Return the [x, y] coordinate for the center point of the cell that contains the specified text.  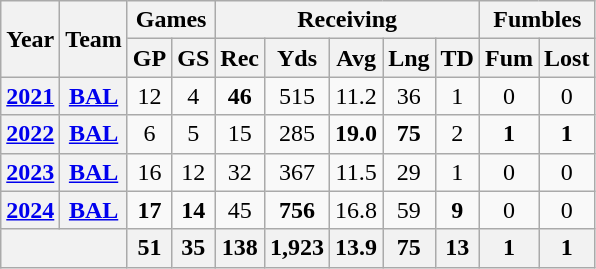
Receiving [348, 20]
4 [194, 96]
285 [298, 134]
6 [149, 134]
13.9 [356, 248]
GP [149, 58]
32 [240, 172]
11.5 [356, 172]
19.0 [356, 134]
Games [170, 20]
2021 [30, 96]
59 [409, 210]
2 [457, 134]
16 [149, 172]
Yds [298, 58]
51 [149, 248]
16.8 [356, 210]
756 [298, 210]
11.2 [356, 96]
13 [457, 248]
36 [409, 96]
2023 [30, 172]
Lng [409, 58]
14 [194, 210]
Year [30, 39]
Avg [356, 58]
515 [298, 96]
GS [194, 58]
2022 [30, 134]
Fum [508, 58]
1,923 [298, 248]
Fumbles [536, 20]
5 [194, 134]
Team [94, 39]
TD [457, 58]
138 [240, 248]
9 [457, 210]
46 [240, 96]
29 [409, 172]
Lost [567, 58]
15 [240, 134]
2024 [30, 210]
17 [149, 210]
45 [240, 210]
Rec [240, 58]
35 [194, 248]
367 [298, 172]
